Pinpoint the cell where the given text exists, returning its (X, Y) midpoint coordinate. 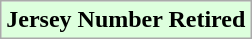
Jersey Number Retired (126, 20)
